For the text-containing cell, return its midpoint in (x, y) coordinate format. 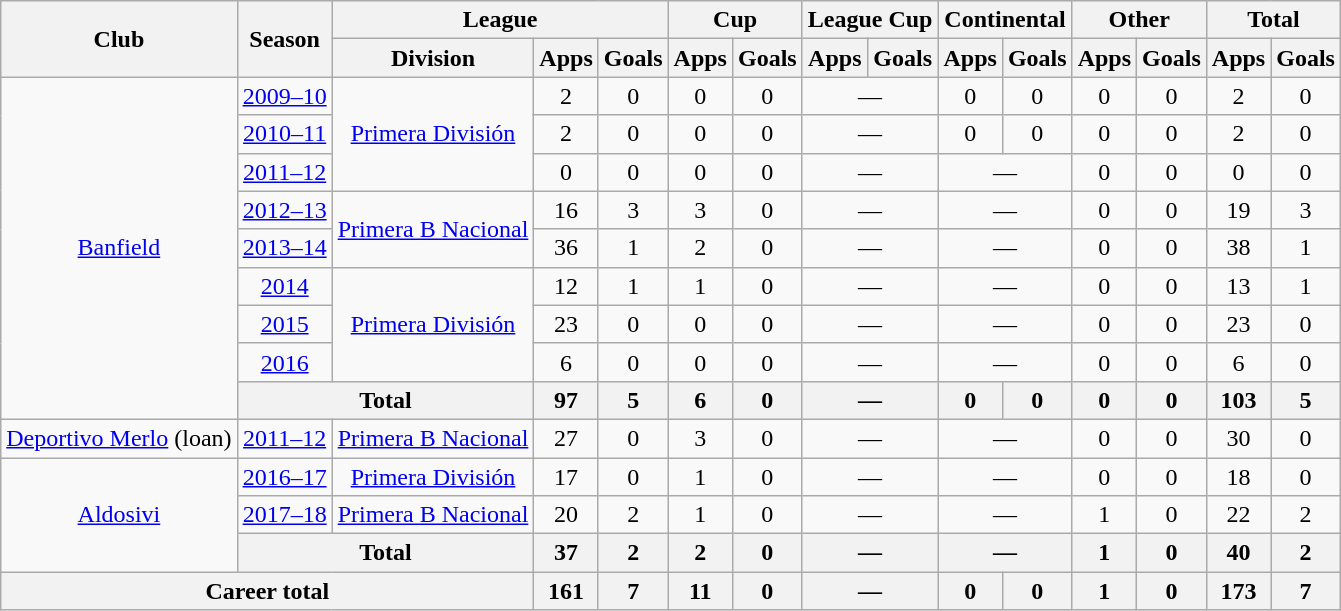
Deportivo Merlo (loan) (119, 438)
30 (1238, 438)
12 (566, 286)
17 (566, 477)
2012–13 (284, 210)
Cup (735, 20)
173 (1238, 591)
2016–17 (284, 477)
2017–18 (284, 515)
38 (1238, 248)
2010–11 (284, 134)
Division (433, 58)
2014 (284, 286)
League (500, 20)
27 (566, 438)
19 (1238, 210)
36 (566, 248)
Aldosivi (119, 515)
11 (700, 591)
Banfield (119, 248)
22 (1238, 515)
League Cup (870, 20)
Continental (1005, 20)
18 (1238, 477)
13 (1238, 286)
40 (1238, 553)
2016 (284, 362)
20 (566, 515)
2013–14 (284, 248)
161 (566, 591)
2015 (284, 324)
37 (566, 553)
Other (1139, 20)
2009–10 (284, 96)
103 (1238, 400)
97 (566, 400)
Club (119, 39)
Season (284, 39)
16 (566, 210)
Career total (268, 591)
